Scan for the cell matching the given text and deliver its [x, y] coordinate at center. 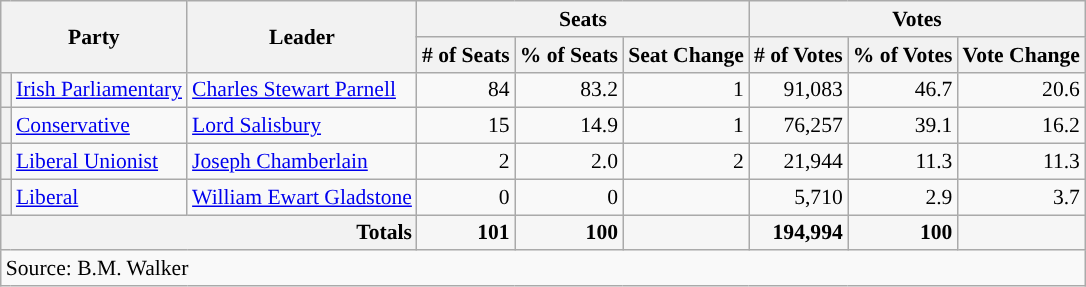
Seats [583, 19]
Irish Parliamentary [99, 90]
16.2 [1020, 126]
% of Seats [569, 55]
Party [94, 36]
91,083 [798, 90]
14.9 [569, 126]
101 [466, 233]
Vote Change [1020, 55]
2.9 [903, 197]
% of Votes [903, 55]
84 [466, 90]
Votes [917, 19]
William Ewart Gladstone [302, 197]
39.1 [903, 126]
76,257 [798, 126]
5,710 [798, 197]
Totals [209, 233]
2.0 [569, 162]
Source: B.M. Walker [543, 269]
Lord Salisbury [302, 126]
Conservative [99, 126]
83.2 [569, 90]
21,944 [798, 162]
3.7 [1020, 197]
Leader [302, 36]
46.7 [903, 90]
# of Votes [798, 55]
# of Seats [466, 55]
Seat Change [686, 55]
Liberal Unionist [99, 162]
194,994 [798, 233]
Joseph Chamberlain [302, 162]
20.6 [1020, 90]
15 [466, 126]
Liberal [99, 197]
Charles Stewart Parnell [302, 90]
